Output the [x, y] coordinate of the center of the cell containing the given text.  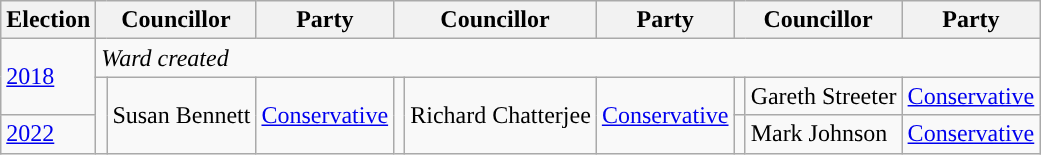
Richard Chatterjee [501, 115]
Ward created [568, 58]
2018 [48, 77]
Election [48, 20]
Susan Bennett [182, 115]
Gareth Streeter [824, 96]
2022 [48, 134]
Mark Johnson [824, 134]
